Output the (x, y) coordinate of the center of the cell containing the given text.  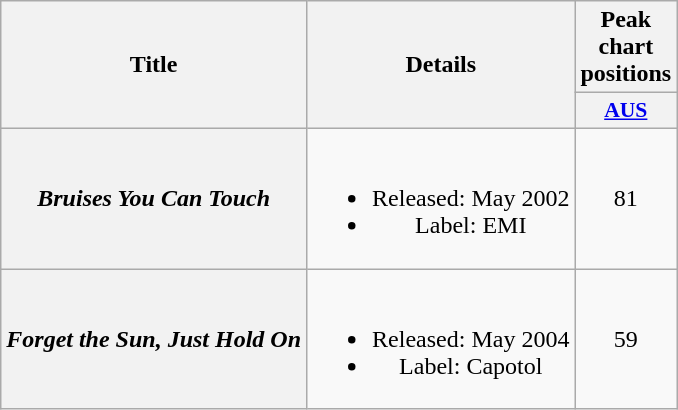
AUS (626, 111)
Bruises You Can Touch (154, 198)
Released: May 2004Label: Capotol (441, 338)
Details (441, 65)
Forget the Sun, Just Hold On (154, 338)
Title (154, 65)
Released: May 2002Label: EMI (441, 198)
59 (626, 338)
Peak chart positions (626, 47)
81 (626, 198)
